Return (X, Y) of the center of cell containing provided text 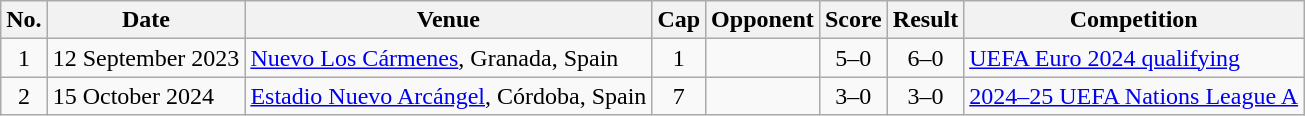
Date (146, 20)
Competition (1134, 20)
Opponent (763, 20)
Result (925, 20)
5–0 (853, 58)
2 (24, 96)
6–0 (925, 58)
Venue (448, 20)
12 September 2023 (146, 58)
UEFA Euro 2024 qualifying (1134, 58)
Nuevo Los Cármenes, Granada, Spain (448, 58)
Estadio Nuevo Arcángel, Córdoba, Spain (448, 96)
Score (853, 20)
No. (24, 20)
15 October 2024 (146, 96)
Cap (679, 20)
7 (679, 96)
2024–25 UEFA Nations League A (1134, 96)
